For the text-containing cell, return its midpoint in (x, y) coordinate format. 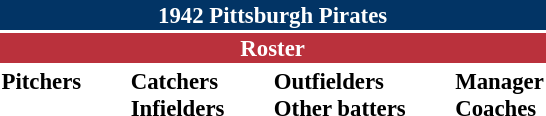
1942 Pittsburgh Pirates (272, 15)
Roster (272, 48)
